Determine the [x, y] coordinate at the center of the cell enclosing the given text.  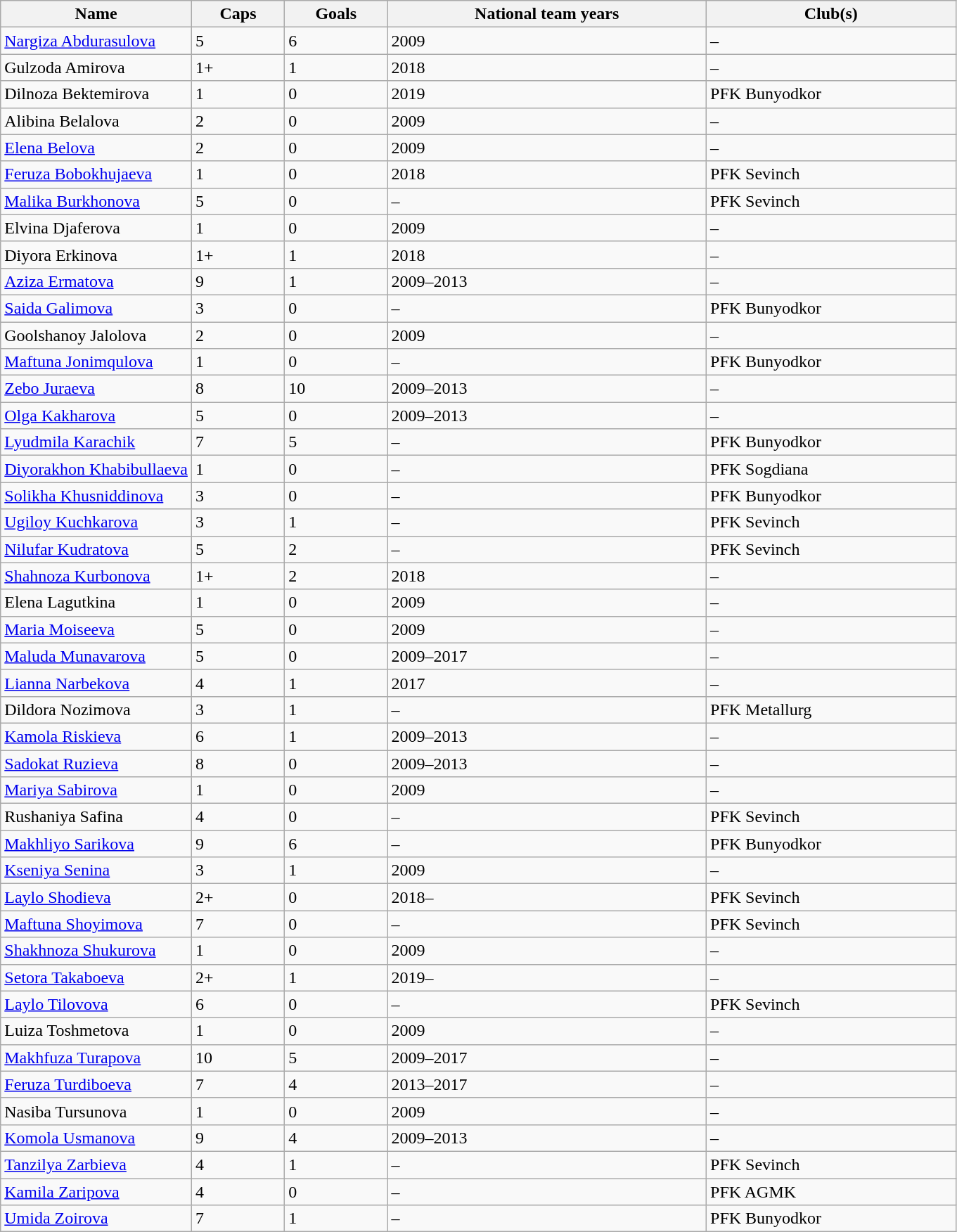
Rushaniya Safina [96, 817]
Luiza Toshmetova [96, 1031]
Dildora Nozimova [96, 710]
Shahnoza Kurbonova [96, 576]
Makhliyo Sarikova [96, 844]
Elena Lagutkina [96, 603]
Gulzoda Amirova [96, 68]
Nasiba Tursunova [96, 1111]
Zebo Juraeva [96, 389]
Elena Belova [96, 148]
Caps [238, 14]
Maftuna Jonimqulova [96, 362]
2018– [547, 897]
Club(s) [831, 14]
Dilnoza Bektemirova [96, 94]
National team years [547, 14]
PFK AGMK [831, 1192]
Umida Zoirova [96, 1219]
Maluda Munavarova [96, 656]
Feruza Turdiboeva [96, 1084]
Name [96, 14]
PFK Sogdiana [831, 469]
Laylo Tilovova [96, 1004]
Tanzilya Zarbieva [96, 1164]
Alibina Belalova [96, 121]
2019 [547, 94]
2017 [547, 683]
Diyorakhon Khabibullaeva [96, 469]
Feruza Bobokhujaeva [96, 174]
Solikha Khusniddinova [96, 496]
Kseniya Senina [96, 871]
Mariya Sabirova [96, 790]
Sadokat Ruzieva [96, 763]
Ugiloy Kuchkarova [96, 522]
Kamila Zaripova [96, 1192]
Laylo Shodieva [96, 897]
2019– [547, 977]
Goals [336, 14]
Malika Burkhonova [96, 201]
Setora Takaboeva [96, 977]
Elvina Djaferova [96, 228]
Makhfuza Turapova [96, 1058]
Nilufar Kudratova [96, 549]
Shakhnoza Shukurova [96, 951]
Lianna Narbekova [96, 683]
PFK Metallurg [831, 710]
2013–2017 [547, 1084]
Komola Usmanova [96, 1138]
Maria Moiseeva [96, 629]
Kamola Riskieva [96, 736]
Goolshanoy Jalolova [96, 335]
Saida Galimova [96, 308]
Diyora Erkinova [96, 255]
Lyudmila Karachik [96, 442]
Olga Kakharova [96, 416]
Aziza Ermatova [96, 281]
Nargiza Abdurasulova [96, 41]
Maftuna Shoyimova [96, 924]
